For the text-containing cell, return its midpoint in (x, y) coordinate format. 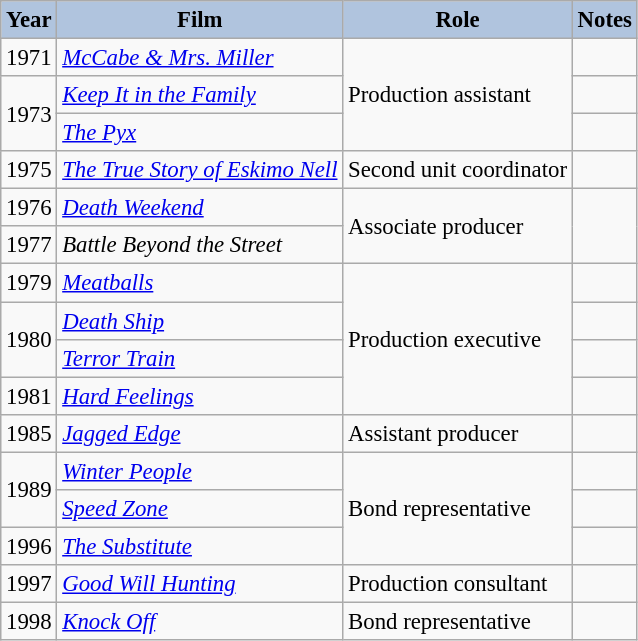
1975 (29, 170)
1989 (29, 490)
1976 (29, 208)
Year (29, 20)
Knock Off (200, 621)
Hard Feelings (200, 396)
Good Will Hunting (200, 584)
1973 (29, 114)
Speed Zone (200, 509)
Second unit coordinator (458, 170)
Keep It in the Family (200, 95)
Terror Train (200, 358)
1977 (29, 245)
Meatballs (200, 283)
The True Story of Eskimo Nell (200, 170)
Battle Beyond the Street (200, 245)
Notes (604, 20)
Film (200, 20)
The Substitute (200, 546)
1998 (29, 621)
Production assistant (458, 96)
McCabe & Mrs. Miller (200, 58)
1980 (29, 340)
1985 (29, 433)
1981 (29, 396)
Death Weekend (200, 208)
1971 (29, 58)
1997 (29, 584)
Jagged Edge (200, 433)
1996 (29, 546)
Production consultant (458, 584)
Death Ship (200, 321)
Associate producer (458, 226)
Production executive (458, 339)
Role (458, 20)
1979 (29, 283)
Winter People (200, 471)
The Pyx (200, 133)
Assistant producer (458, 433)
